Identify which cell holds the provided text, then report its [X, Y] central coordinate. 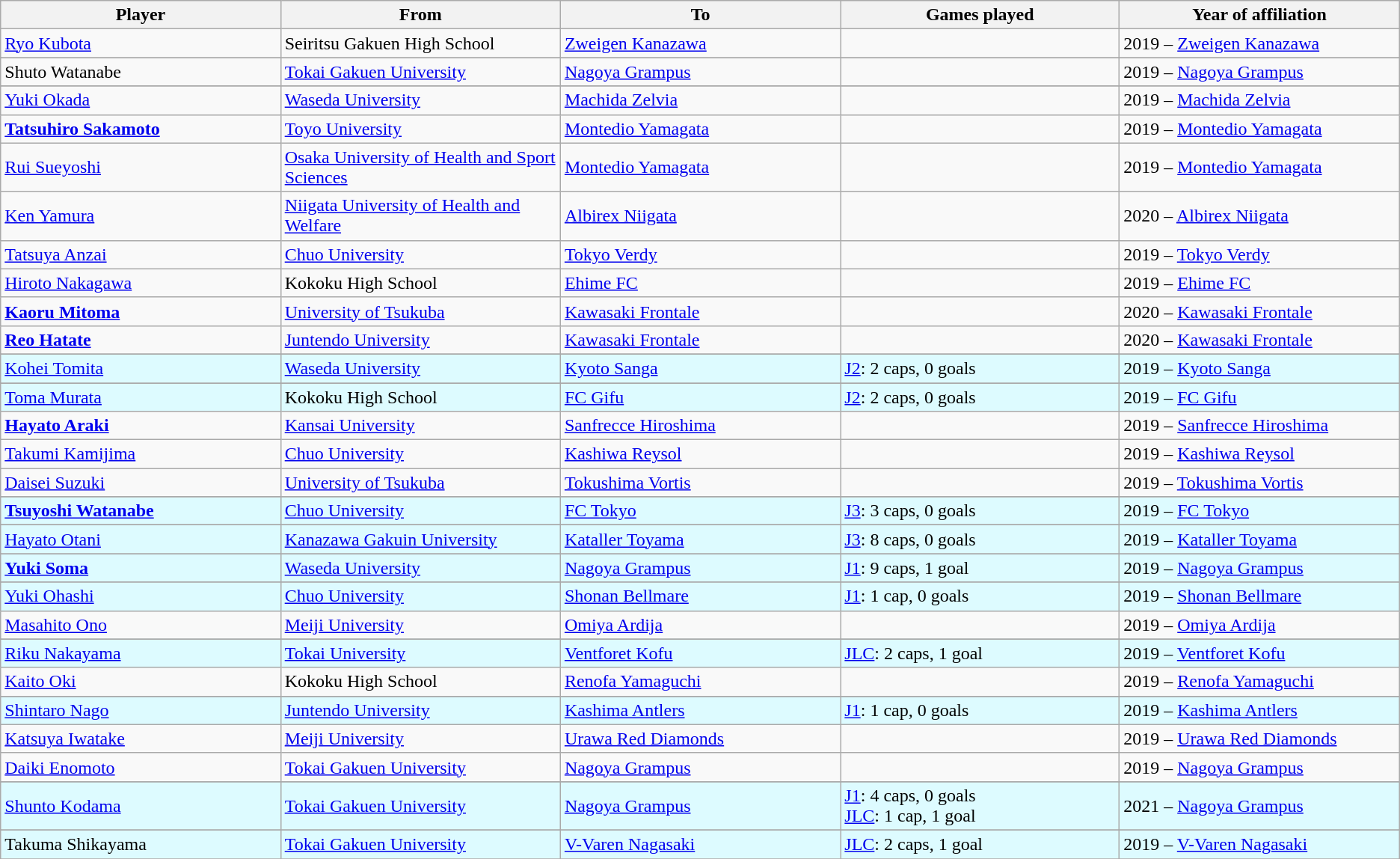
Ryo Kubota [141, 43]
Tokushima Vortis [700, 483]
Shuto Watanabe [141, 72]
2021 – Nagoya Grampus [1259, 805]
J1: 4 caps, 0 goalsJLC: 1 cap, 1 goal [980, 805]
Omiya Ardija [700, 625]
2019 – Tokyo Verdy [1259, 254]
Kaoru Mitoma [141, 311]
2019 – Shonan Bellmare [1259, 596]
Yuki Soma [141, 568]
2019 – Kyoto Sanga [1259, 368]
Albirex Niigata [700, 215]
Daisei Suzuki [141, 483]
2020 – Albirex Niigata [1259, 215]
J3: 8 caps, 0 goals [980, 539]
2019 – Ehime FC [1259, 283]
Daiki Enomoto [141, 767]
Renofa Yamaguchi [700, 682]
Rui Sueyoshi [141, 168]
Yuki Ohashi [141, 596]
2019 – FC Gifu [1259, 397]
V-Varen Nagasaki [700, 844]
2019 – Kashima Antlers [1259, 710]
2019 – Omiya Ardija [1259, 625]
Games played [980, 15]
Hayato Otani [141, 539]
Toma Murata [141, 397]
Hiroto Nakagawa [141, 283]
Seiritsu Gakuen High School [420, 43]
Yuki Okada [141, 100]
Takuma Shikayama [141, 844]
Masahito Ono [141, 625]
Riku Nakayama [141, 653]
Urawa Red Diamonds [700, 739]
Player [141, 15]
Kohei Tomita [141, 368]
2019 – Renofa Yamaguchi [1259, 682]
2019 – FC Tokyo [1259, 511]
FC Gifu [700, 397]
Kaito Oki [141, 682]
2019 – Urawa Red Diamonds [1259, 739]
Kataller Toyama [700, 539]
Tokai University [420, 653]
2019 – Machida Zelvia [1259, 100]
Shonan Bellmare [700, 596]
2019 – Tokushima Vortis [1259, 483]
J3: 3 caps, 0 goals [980, 511]
Kanazawa Gakuin University [420, 539]
Kyoto Sanga [700, 368]
From [420, 15]
FC Tokyo [700, 511]
Katsuya Iwatake [141, 739]
2019 – Kataller Toyama [1259, 539]
Reo Hatate [141, 340]
Niigata University of Health and Welfare [420, 215]
Shintaro Nago [141, 710]
Takumi Kamijima [141, 454]
Kansai University [420, 426]
Hayato Araki [141, 426]
2019 – Ventforet Kofu [1259, 653]
2019 – Sanfrecce Hiroshima [1259, 426]
Sanfrecce Hiroshima [700, 426]
Tsuyoshi Watanabe [141, 511]
To [700, 15]
Shunto Kodama [141, 805]
2019 – Kashiwa Reysol [1259, 454]
Tatsuhiro Sakamoto [141, 129]
Machida Zelvia [700, 100]
Ventforet Kofu [700, 653]
Ehime FC [700, 283]
Zweigen Kanazawa [700, 43]
Toyo University [420, 129]
2019 – Zweigen Kanazawa [1259, 43]
2019 – V-Varen Nagasaki [1259, 844]
Tokyo Verdy [700, 254]
J1: 9 caps, 1 goal [980, 568]
Kashima Antlers [700, 710]
Year of affiliation [1259, 15]
Kashiwa Reysol [700, 454]
Ken Yamura [141, 215]
Tatsuya Anzai [141, 254]
Osaka University of Health and Sport Sciences [420, 168]
